Scan for the cell matching the given text and deliver its [X, Y] coordinate at center. 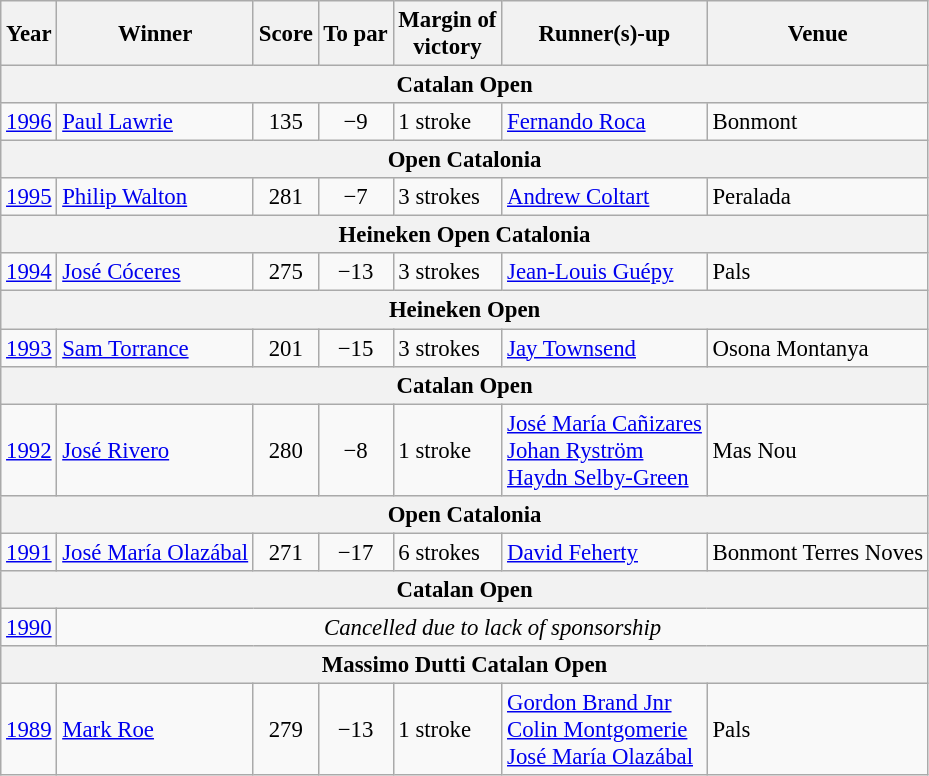
David Feherty [604, 552]
Mas Nou [818, 450]
Peralada [818, 197]
Venue [818, 34]
201 [286, 348]
−9 [356, 122]
1994 [29, 273]
−7 [356, 197]
Osona Montanya [818, 348]
1996 [29, 122]
Bonmont [818, 122]
Score [286, 34]
Cancelled due to lack of sponsorship [492, 627]
Jean-Louis Guépy [604, 273]
José Rivero [156, 450]
Bonmont Terres Noves [818, 552]
José María Cañizares Johan Ryström Haydn Selby-Green [604, 450]
Paul Lawrie [156, 122]
Heineken Open [465, 310]
Runner(s)-up [604, 34]
271 [286, 552]
Philip Walton [156, 197]
−15 [356, 348]
Winner [156, 34]
Mark Roe [156, 729]
To par [356, 34]
Heineken Open Catalonia [465, 235]
275 [286, 273]
José María Olazábal [156, 552]
Year [29, 34]
José Cóceres [156, 273]
6 strokes [448, 552]
Massimo Dutti Catalan Open [465, 665]
1995 [29, 197]
1989 [29, 729]
−17 [356, 552]
1990 [29, 627]
Jay Townsend [604, 348]
281 [286, 197]
279 [286, 729]
Margin ofvictory [448, 34]
Gordon Brand Jnr Colin Montgomerie José María Olazábal [604, 729]
1993 [29, 348]
Andrew Coltart [604, 197]
135 [286, 122]
1991 [29, 552]
−8 [356, 450]
Fernando Roca [604, 122]
1992 [29, 450]
280 [286, 450]
Sam Torrance [156, 348]
